Find where the given text appears and provide that cell's center as [x, y] coordinate. 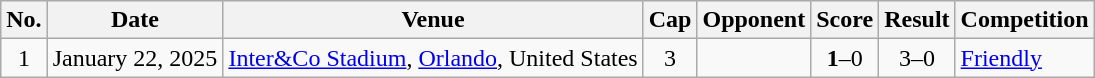
1 [24, 58]
Date [135, 20]
Venue [433, 20]
Cap [670, 20]
No. [24, 20]
1–0 [845, 58]
Score [845, 20]
Result [917, 20]
Inter&Co Stadium, Orlando, United States [433, 58]
3–0 [917, 58]
Competition [1024, 20]
January 22, 2025 [135, 58]
3 [670, 58]
Friendly [1024, 58]
Opponent [754, 20]
